Pinpoint the cell where the given text exists, returning its (X, Y) midpoint coordinate. 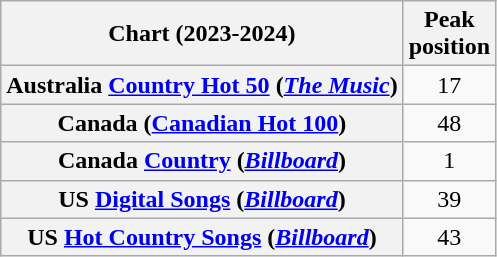
Chart (2023-2024) (202, 34)
Peak position (449, 34)
Canada Country (Billboard) (202, 161)
48 (449, 123)
Canada (Canadian Hot 100) (202, 123)
US Hot Country Songs (Billboard) (202, 237)
Australia Country Hot 50 (The Music) (202, 85)
17 (449, 85)
43 (449, 237)
US Digital Songs (Billboard) (202, 199)
1 (449, 161)
39 (449, 199)
